Extract the (x, y) coordinate from the center of the cell holding the provided text.  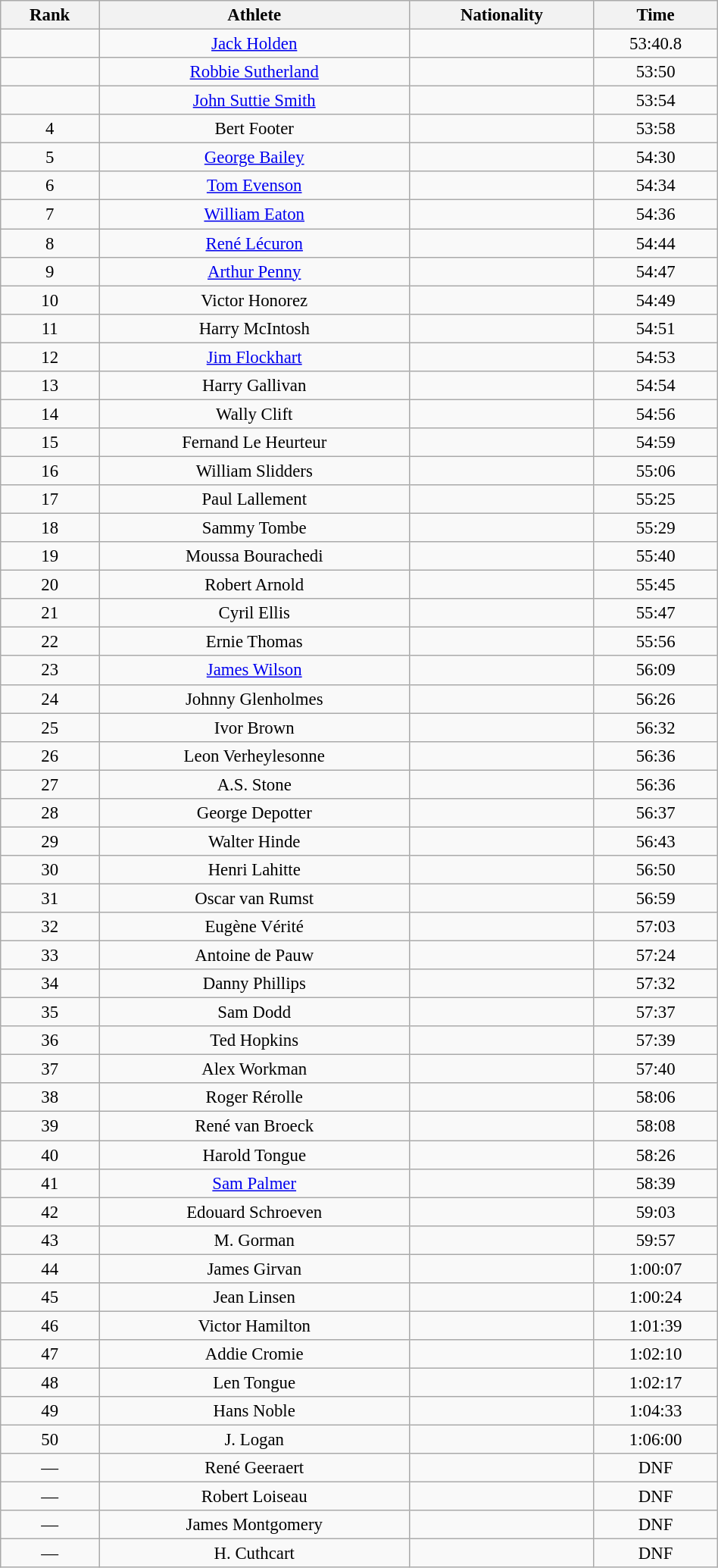
Walter Hinde (254, 841)
22 (50, 642)
26 (50, 756)
54:56 (656, 414)
54:34 (656, 186)
54:30 (656, 158)
George Bailey (254, 158)
33 (50, 956)
54:51 (656, 328)
54:53 (656, 357)
56:32 (656, 728)
17 (50, 499)
54:44 (656, 243)
58:08 (656, 1126)
Sam Palmer (254, 1183)
54:59 (656, 443)
Fernand Le Heurteur (254, 443)
Time (656, 15)
Victor Honorez (254, 300)
13 (50, 386)
1:00:07 (656, 1269)
1:00:24 (656, 1297)
56:43 (656, 841)
Harold Tongue (254, 1155)
44 (50, 1269)
James Wilson (254, 671)
55:29 (656, 528)
55:25 (656, 499)
Jean Linsen (254, 1297)
7 (50, 214)
Antoine de Pauw (254, 956)
56:37 (656, 813)
37 (50, 1069)
55:06 (656, 471)
14 (50, 414)
56:26 (656, 699)
Robert Loiseau (254, 1497)
Robbie Sutherland (254, 72)
12 (50, 357)
57:37 (656, 1012)
1:06:00 (656, 1440)
Eugène Vérité (254, 927)
John Suttie Smith (254, 101)
Arthur Penny (254, 271)
34 (50, 984)
30 (50, 870)
25 (50, 728)
53:58 (656, 129)
29 (50, 841)
George Depotter (254, 813)
56:59 (656, 898)
46 (50, 1325)
54:49 (656, 300)
A.S. Stone (254, 784)
31 (50, 898)
57:40 (656, 1069)
Hans Noble (254, 1411)
1:04:33 (656, 1411)
57:39 (656, 1041)
Henri Lahitte (254, 870)
18 (50, 528)
Roger Rérolle (254, 1098)
Edouard Schroeven (254, 1212)
Addie Cromie (254, 1354)
28 (50, 813)
William Slidders (254, 471)
Ted Hopkins (254, 1041)
38 (50, 1098)
40 (50, 1155)
54:54 (656, 386)
57:03 (656, 927)
Alex Workman (254, 1069)
Athlete (254, 15)
Harry McIntosh (254, 328)
58:06 (656, 1098)
William Eaton (254, 214)
55:56 (656, 642)
Danny Phillips (254, 984)
39 (50, 1126)
59:57 (656, 1240)
55:45 (656, 585)
57:32 (656, 984)
20 (50, 585)
56:09 (656, 671)
50 (50, 1440)
Leon Verheylesonne (254, 756)
57:24 (656, 956)
27 (50, 784)
Jack Holden (254, 44)
5 (50, 158)
Sammy Tombe (254, 528)
55:47 (656, 613)
16 (50, 471)
15 (50, 443)
René Geeraert (254, 1468)
49 (50, 1411)
24 (50, 699)
19 (50, 556)
1:01:39 (656, 1325)
23 (50, 671)
56:50 (656, 870)
Nationality (501, 15)
54:36 (656, 214)
M. Gorman (254, 1240)
René Lécuron (254, 243)
9 (50, 271)
4 (50, 129)
21 (50, 613)
42 (50, 1212)
Rank (50, 15)
H. Cuthcart (254, 1554)
54:47 (656, 271)
Oscar van Rumst (254, 898)
J. Logan (254, 1440)
53:50 (656, 72)
53:54 (656, 101)
53:40.8 (656, 44)
45 (50, 1297)
36 (50, 1041)
Robert Arnold (254, 585)
10 (50, 300)
Bert Footer (254, 129)
Cyril Ellis (254, 613)
Len Tongue (254, 1382)
47 (50, 1354)
Wally Clift (254, 414)
René van Broeck (254, 1126)
James Montgomery (254, 1525)
Victor Hamilton (254, 1325)
Johnny Glenholmes (254, 699)
41 (50, 1183)
1:02:10 (656, 1354)
6 (50, 186)
35 (50, 1012)
Sam Dodd (254, 1012)
James Girvan (254, 1269)
Tom Evenson (254, 186)
55:40 (656, 556)
1:02:17 (656, 1382)
48 (50, 1382)
Jim Flockhart (254, 357)
Harry Gallivan (254, 386)
Moussa Bourachedi (254, 556)
32 (50, 927)
Ivor Brown (254, 728)
11 (50, 328)
58:39 (656, 1183)
8 (50, 243)
43 (50, 1240)
Paul Lallement (254, 499)
58:26 (656, 1155)
59:03 (656, 1212)
Ernie Thomas (254, 642)
